Provide the (X, Y) coordinate of the cell's center where the given text is located.  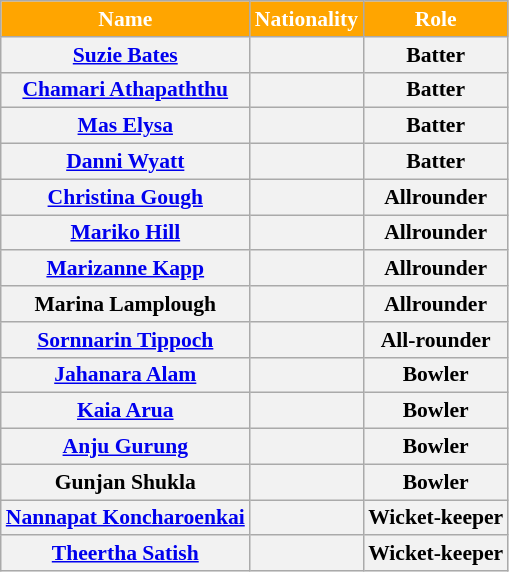
Kaia Arua (126, 411)
Christina Gough (126, 197)
Chamari Athapaththu (126, 90)
Theertha Satish (126, 554)
Sornnarin Tippoch (126, 340)
Nationality (306, 19)
Role (436, 19)
Marina Lamplough (126, 304)
Danni Wyatt (126, 162)
Anju Gurung (126, 447)
Mariko Hill (126, 233)
Mas Elysa (126, 126)
Suzie Bates (126, 55)
Marizanne Kapp (126, 269)
Nannapat Koncharoenkai (126, 518)
Jahanara Alam (126, 375)
All-rounder (436, 340)
Gunjan Shukla (126, 482)
Name (126, 19)
